Locate the cell with the specified text and output its (x, y) center coordinate. 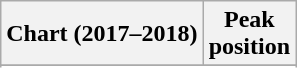
Chart (2017–2018) (102, 34)
Peakposition (249, 34)
